Determine the (X, Y) coordinate at the center of the cell enclosing the given text.  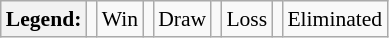
Draw (182, 19)
Eliminated (334, 19)
Win (120, 19)
Loss (246, 19)
Legend: (44, 19)
